Output the [X, Y] coordinate of the center of the cell containing the given text.  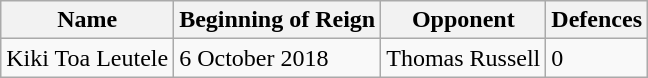
Opponent [464, 20]
Defences [597, 20]
Kiki Toa Leutele [88, 58]
Thomas Russell [464, 58]
6 October 2018 [278, 58]
Beginning of Reign [278, 20]
Name [88, 20]
0 [597, 58]
